For the text-containing cell, return its midpoint in [x, y] coordinate format. 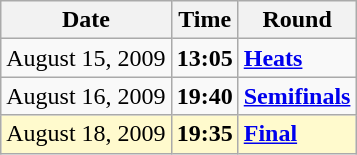
19:35 [204, 134]
Time [204, 20]
19:40 [204, 96]
Round [297, 20]
Heats [297, 58]
August 18, 2009 [86, 134]
Final [297, 134]
13:05 [204, 58]
August 15, 2009 [86, 58]
August 16, 2009 [86, 96]
Date [86, 20]
Semifinals [297, 96]
